Return the [X, Y] coordinate for the center point of the cell that contains the specified text.  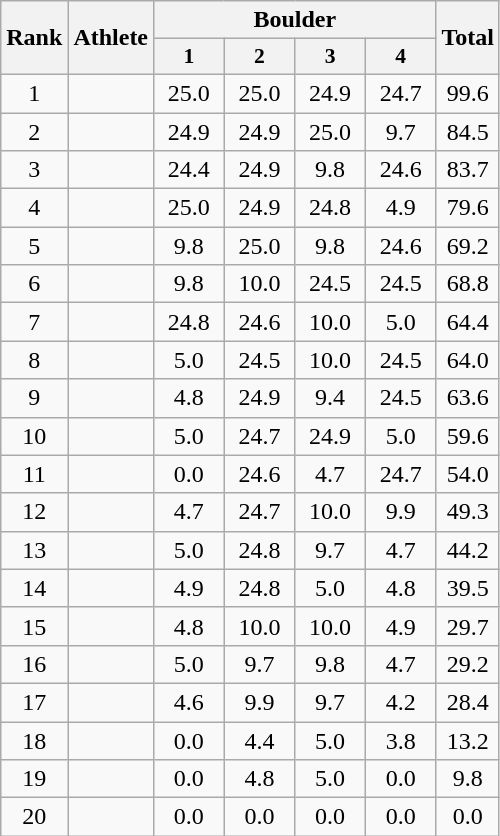
15 [34, 626]
5 [34, 246]
Boulder [295, 20]
6 [34, 284]
10 [34, 436]
24.4 [190, 170]
13 [34, 550]
9.4 [330, 398]
4.6 [190, 702]
18 [34, 741]
13.2 [468, 741]
63.6 [468, 398]
9 [34, 398]
84.5 [468, 131]
79.6 [468, 208]
68.8 [468, 284]
11 [34, 474]
Athlete [111, 38]
64.4 [468, 322]
3.8 [400, 741]
44.2 [468, 550]
99.6 [468, 93]
Rank [34, 38]
83.7 [468, 170]
14 [34, 588]
54.0 [468, 474]
29.7 [468, 626]
4.4 [260, 741]
29.2 [468, 664]
28.4 [468, 702]
16 [34, 664]
49.3 [468, 512]
69.2 [468, 246]
20 [34, 817]
4.2 [400, 702]
8 [34, 360]
64.0 [468, 360]
59.6 [468, 436]
7 [34, 322]
Total [468, 38]
19 [34, 779]
12 [34, 512]
39.5 [468, 588]
17 [34, 702]
